Capture the cell that displays the provided text and extract its (x, y) central coordinate. 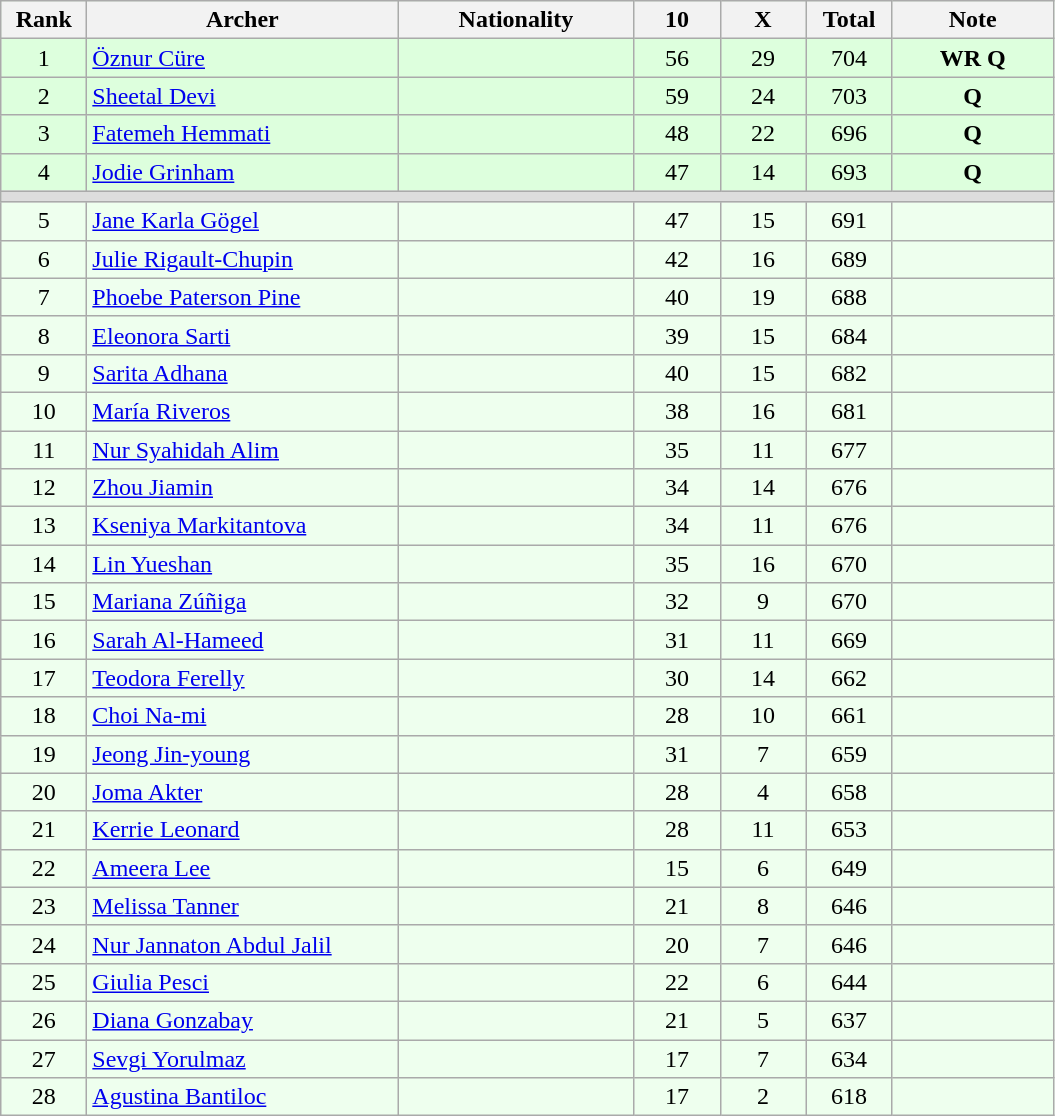
644 (849, 982)
39 (677, 335)
38 (677, 411)
691 (849, 221)
Joma Akter (242, 792)
Fatemeh Hemmati (242, 134)
Jane Karla Gögel (242, 221)
684 (849, 335)
Öznur Cüre (242, 58)
23 (44, 906)
María Riveros (242, 411)
12 (44, 488)
Eleonora Sarti (242, 335)
703 (849, 96)
32 (677, 602)
693 (849, 172)
3 (44, 134)
X (763, 20)
Jodie Grinham (242, 172)
696 (849, 134)
Archer (242, 20)
29 (763, 58)
13 (44, 526)
659 (849, 754)
704 (849, 58)
658 (849, 792)
689 (849, 259)
42 (677, 259)
WR Q (972, 58)
Kseniya Markitantova (242, 526)
Nur Syahidah Alim (242, 449)
Agustina Bantiloc (242, 1097)
682 (849, 373)
Melissa Tanner (242, 906)
Teodora Ferelly (242, 678)
Mariana Zúñiga (242, 602)
Sheetal Devi (242, 96)
681 (849, 411)
Choi Na-mi (242, 716)
30 (677, 678)
649 (849, 868)
56 (677, 58)
Note (972, 20)
Ameera Lee (242, 868)
Kerrie Leonard (242, 830)
Diana Gonzabay (242, 1020)
Jeong Jin-young (242, 754)
1 (44, 58)
677 (849, 449)
Giulia Pesci (242, 982)
Zhou Jiamin (242, 488)
661 (849, 716)
662 (849, 678)
59 (677, 96)
634 (849, 1059)
Total (849, 20)
Rank (44, 20)
Sevgi Yorulmaz (242, 1059)
688 (849, 297)
618 (849, 1097)
Sarah Al-Hameed (242, 640)
48 (677, 134)
Lin Yueshan (242, 564)
25 (44, 982)
Julie Rigault-Chupin (242, 259)
Nur Jannaton Abdul Jalil (242, 944)
637 (849, 1020)
669 (849, 640)
Phoebe Paterson Pine (242, 297)
18 (44, 716)
26 (44, 1020)
27 (44, 1059)
Sarita Adhana (242, 373)
Nationality (516, 20)
653 (849, 830)
